Determine the [x, y] coordinate at the center of the cell enclosing the given text.  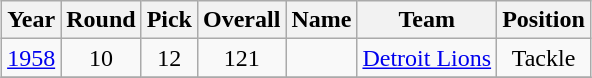
Round [101, 20]
Overall [241, 20]
Tackle [544, 58]
121 [241, 58]
Detroit Lions [427, 58]
Name [322, 20]
Position [544, 20]
12 [169, 58]
Year [32, 20]
Pick [169, 20]
10 [101, 58]
Team [427, 20]
1958 [32, 58]
